Extract the [x, y] coordinate from the center of the cell holding the provided text.  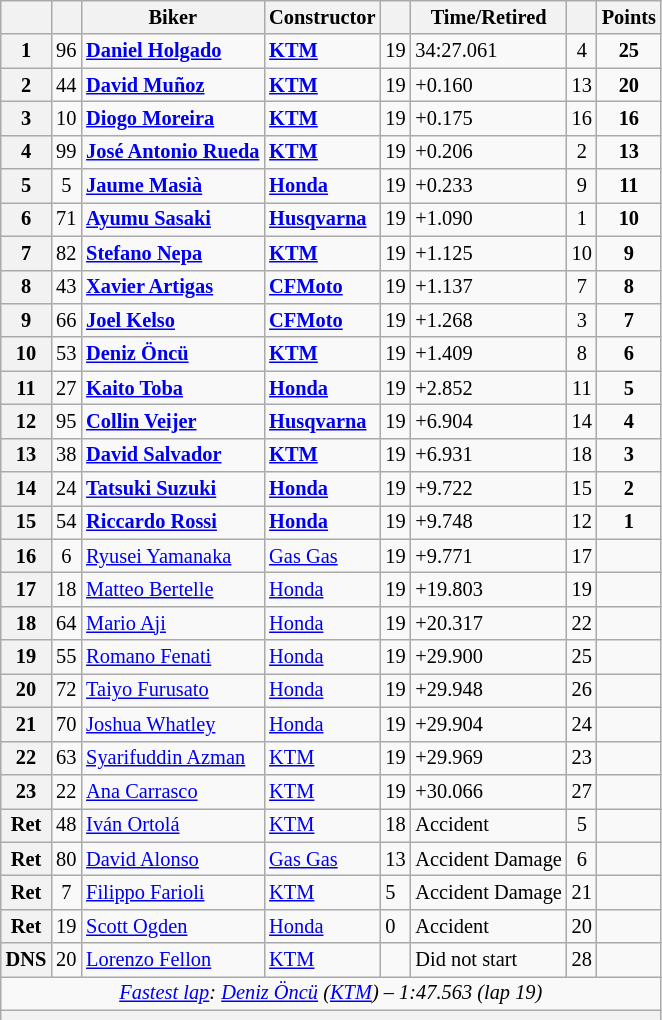
David Salvador [172, 455]
71 [66, 219]
63 [66, 758]
+6.931 [488, 455]
Jaume Masià [172, 186]
Points [629, 17]
+9.771 [488, 556]
+0.160 [488, 85]
Mario Aji [172, 623]
+0.206 [488, 152]
Joshua Whatley [172, 724]
+1.125 [488, 253]
54 [66, 522]
44 [66, 85]
55 [66, 657]
82 [66, 253]
+0.175 [488, 118]
Diogo Moreira [172, 118]
Time/Retired [488, 17]
Ryusei Yamanaka [172, 556]
+19.803 [488, 589]
96 [66, 51]
Filippo Farioli [172, 892]
Collin Veijer [172, 421]
+1.090 [488, 219]
+29.904 [488, 724]
José Antonio Rueda [172, 152]
Did not start [488, 960]
53 [66, 354]
Constructor [322, 17]
48 [66, 825]
66 [66, 320]
Deniz Öncü [172, 354]
+1.268 [488, 320]
+29.900 [488, 657]
+1.409 [488, 354]
72 [66, 690]
Syarifuddin Azman [172, 758]
28 [582, 960]
David Muñoz [172, 85]
38 [66, 455]
Romano Fenati [172, 657]
34:27.061 [488, 51]
Fastest lap: Deniz Öncü (KTM) – 1:47.563 (lap 19) [331, 993]
95 [66, 421]
99 [66, 152]
+29.969 [488, 758]
Stefano Nepa [172, 253]
Xavier Artigas [172, 287]
64 [66, 623]
Kaito Toba [172, 388]
80 [66, 859]
+0.233 [488, 186]
70 [66, 724]
Tatsuki Suzuki [172, 489]
Iván Ortolá [172, 825]
Ayumu Sasaki [172, 219]
Taiyo Furusato [172, 690]
Matteo Bertelle [172, 589]
David Alonso [172, 859]
43 [66, 287]
+1.137 [488, 287]
Riccardo Rossi [172, 522]
+9.748 [488, 522]
26 [582, 690]
Biker [172, 17]
+9.722 [488, 489]
Daniel Holgado [172, 51]
+20.317 [488, 623]
+2.852 [488, 388]
Ana Carrasco [172, 791]
DNS [26, 960]
Joel Kelso [172, 320]
0 [395, 926]
+30.066 [488, 791]
+29.948 [488, 690]
+6.904 [488, 421]
Lorenzo Fellon [172, 960]
Scott Ogden [172, 926]
